Search for the cell housing the specified text and yield its [X, Y] center coordinate. 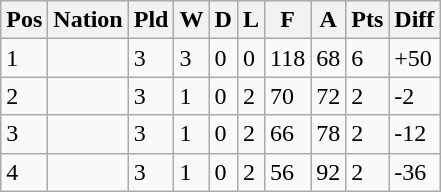
D [223, 20]
Diff [414, 20]
56 [288, 172]
70 [288, 96]
-12 [414, 134]
+50 [414, 58]
-36 [414, 172]
-2 [414, 96]
L [250, 20]
78 [328, 134]
A [328, 20]
Nation [88, 20]
68 [328, 58]
Pld [151, 20]
F [288, 20]
Pos [24, 20]
72 [328, 96]
92 [328, 172]
Pts [368, 20]
118 [288, 58]
6 [368, 58]
W [192, 20]
4 [24, 172]
66 [288, 134]
